Locate the cell with the specified text and output its [x, y] center coordinate. 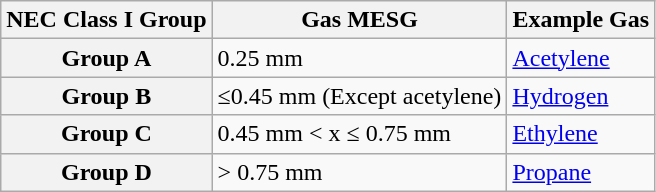
Group A [106, 58]
Ethylene [581, 134]
NEC Class I Group [106, 20]
Acetylene [581, 58]
Group B [106, 96]
Group D [106, 172]
> 0.75 mm [360, 172]
Gas MESG [360, 20]
0.45 mm < x ≤ 0.75 mm [360, 134]
Propane [581, 172]
≤0.45 mm (Except acetylene) [360, 96]
Group C [106, 134]
Hydrogen [581, 96]
Example Gas [581, 20]
0.25 mm [360, 58]
